Identify which cell holds the provided text, then report its [x, y] central coordinate. 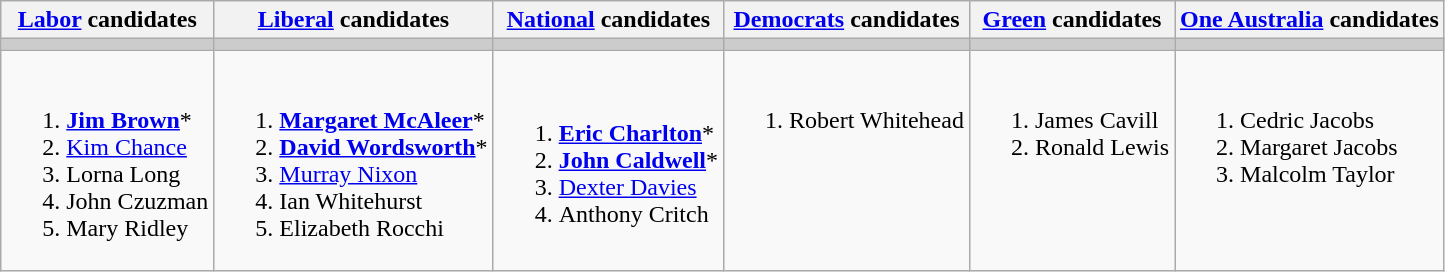
National candidates [608, 20]
Democrats candidates [847, 20]
One Australia candidates [1310, 20]
Robert Whitehead [847, 160]
Jim Brown*Kim ChanceLorna LongJohn CzuzmanMary Ridley [108, 160]
Labor candidates [108, 20]
Liberal candidates [354, 20]
James CavillRonald Lewis [1072, 160]
Green candidates [1072, 20]
Eric Charlton*John Caldwell*Dexter DaviesAnthony Critch [608, 160]
Cedric JacobsMargaret JacobsMalcolm Taylor [1310, 160]
Margaret McAleer*David Wordsworth*Murray NixonIan WhitehurstElizabeth Rocchi [354, 160]
